Output the (X, Y) coordinate of the center of the cell containing the given text.  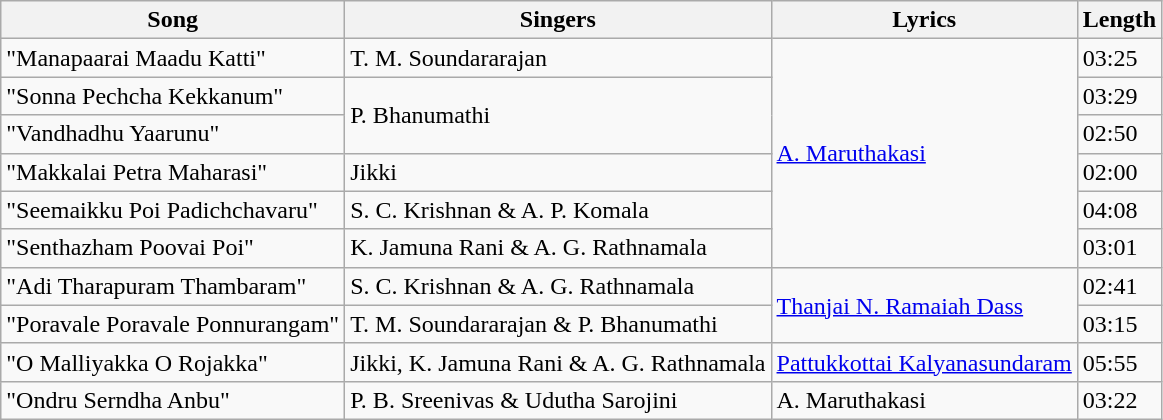
"Senthazham Poovai Poi" (173, 248)
"Vandhadhu Yaarunu" (173, 134)
"O Malliyakka O Rojakka" (173, 362)
S. C. Krishnan & A. P. Komala (558, 210)
K. Jamuna Rani & A. G. Rathnamala (558, 248)
P. Bhanumathi (558, 115)
"Poravale Poravale Ponnurangam" (173, 324)
Singers (558, 20)
02:41 (1119, 286)
S. C. Krishnan & A. G. Rathnamala (558, 286)
Lyrics (924, 20)
02:00 (1119, 172)
"Makkalai Petra Maharasi" (173, 172)
"Adi Tharapuram Thambaram" (173, 286)
03:15 (1119, 324)
03:01 (1119, 248)
02:50 (1119, 134)
Length (1119, 20)
Jikki, K. Jamuna Rani & A. G. Rathnamala (558, 362)
03:29 (1119, 96)
T. M. Soundararajan (558, 58)
P. B. Sreenivas & Udutha Sarojini (558, 400)
"Sonna Pechcha Kekkanum" (173, 96)
Thanjai N. Ramaiah Dass (924, 305)
Song (173, 20)
03:25 (1119, 58)
"Ondru Serndha Anbu" (173, 400)
04:08 (1119, 210)
T. M. Soundararajan & P. Bhanumathi (558, 324)
"Seemaikku Poi Padichchavaru" (173, 210)
"Manapaarai Maadu Katti" (173, 58)
Pattukkottai Kalyanasundaram (924, 362)
Jikki (558, 172)
05:55 (1119, 362)
03:22 (1119, 400)
